Capture the cell that displays the provided text and extract its (X, Y) central coordinate. 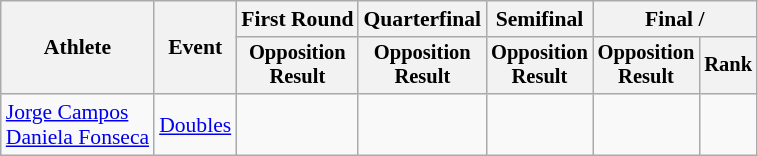
Rank (728, 66)
Quarterfinal (422, 19)
Doubles (195, 124)
Final / (675, 19)
Semifinal (540, 19)
Event (195, 48)
Jorge CamposDaniela Fonseca (78, 124)
First Round (297, 19)
Athlete (78, 48)
